Determine the (x, y) coordinate at the center of the cell enclosing the given text.  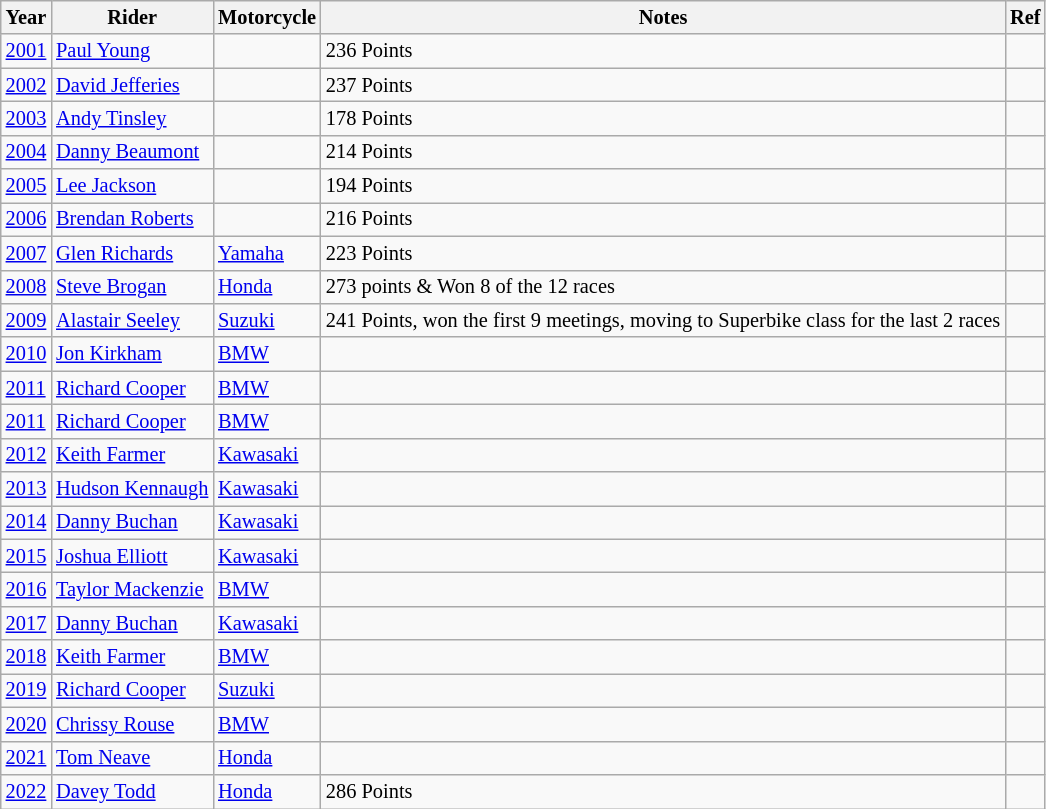
241 Points, won the first 9 meetings, moving to Superbike class for the last 2 races (663, 320)
Tom Neave (132, 758)
237 Points (663, 85)
Lee Jackson (132, 186)
Joshua Elliott (132, 556)
Taylor Mackenzie (132, 589)
Year (26, 17)
2007 (26, 253)
2003 (26, 118)
273 points & Won 8 of the 12 races (663, 287)
Paul Young (132, 51)
2019 (26, 690)
Motorcycle (267, 17)
216 Points (663, 219)
Glen Richards (132, 253)
2020 (26, 724)
Rider (132, 17)
Chrissy Rouse (132, 724)
2012 (26, 455)
Hudson Kennaugh (132, 489)
223 Points (663, 253)
Brendan Roberts (132, 219)
2022 (26, 791)
2014 (26, 522)
Yamaha (267, 253)
2010 (26, 354)
178 Points (663, 118)
Steve Brogan (132, 287)
Davey Todd (132, 791)
214 Points (663, 152)
2021 (26, 758)
Notes (663, 17)
2016 (26, 589)
236 Points (663, 51)
2013 (26, 489)
2002 (26, 85)
2015 (26, 556)
Jon Kirkham (132, 354)
2018 (26, 657)
2006 (26, 219)
Danny Beaumont (132, 152)
194 Points (663, 186)
2017 (26, 623)
Andy Tinsley (132, 118)
2005 (26, 186)
David Jefferies (132, 85)
2001 (26, 51)
Alastair Seeley (132, 320)
2008 (26, 287)
Ref (1025, 17)
2004 (26, 152)
2009 (26, 320)
286 Points (663, 791)
